Return the [X, Y] coordinate for the center point of the cell that contains the specified text.  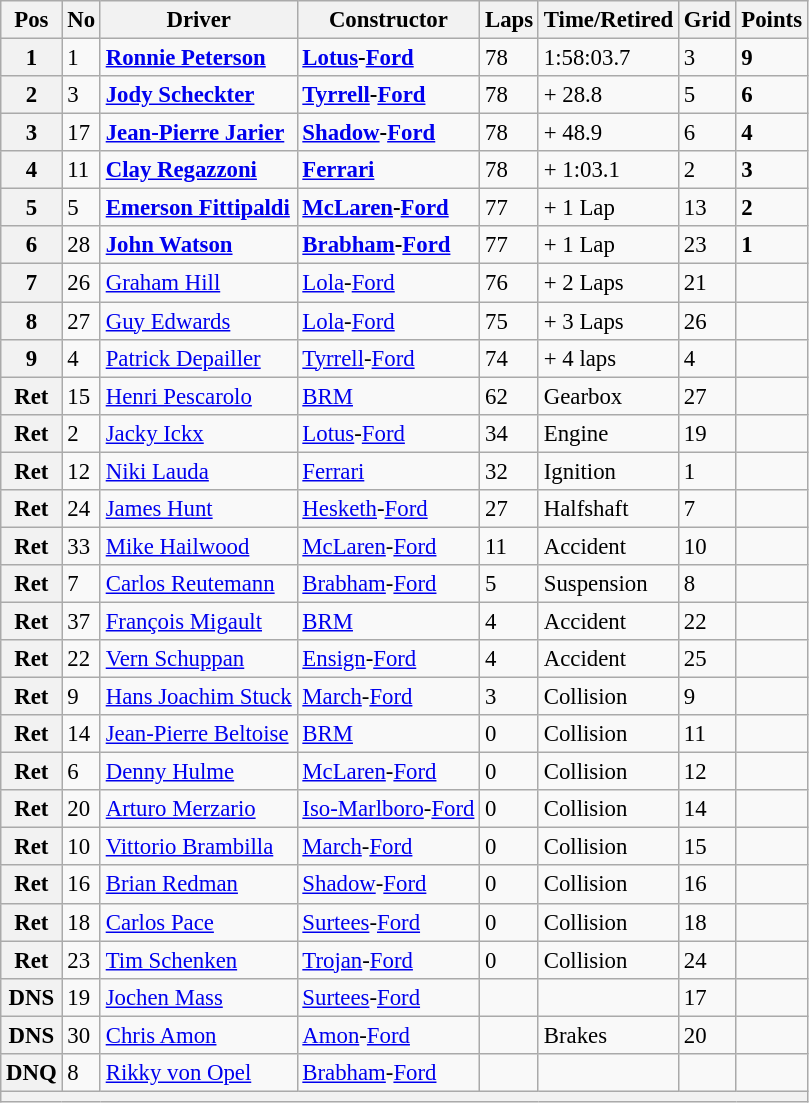
Constructor [388, 20]
Jochen Mass [198, 997]
Engine [608, 433]
13 [708, 208]
+ 2 Laps [608, 283]
32 [510, 471]
François Migault [198, 621]
Jody Scheckter [198, 95]
Driver [198, 20]
Trojan-Ford [388, 960]
+ 3 Laps [608, 321]
Arturo Merzario [198, 809]
Mike Hailwood [198, 546]
37 [81, 621]
Guy Edwards [198, 321]
John Watson [198, 245]
Laps [510, 20]
+ 4 laps [608, 358]
Patrick Depailler [198, 358]
Pos [32, 20]
Graham Hill [198, 283]
Carlos Reutemann [198, 584]
Brakes [608, 1035]
Brian Redman [198, 885]
No [81, 20]
Ronnie Peterson [198, 58]
34 [510, 433]
Ensign-Ford [388, 659]
Clay Regazzoni [198, 170]
Jean-Pierre Jarier [198, 133]
Amon-Ford [388, 1035]
30 [81, 1035]
+ 28.8 [608, 95]
Iso-Marlboro-Ford [388, 809]
28 [81, 245]
DNQ [32, 1073]
75 [510, 321]
Suspension [608, 584]
Denny Hulme [198, 772]
25 [708, 659]
Jacky Ickx [198, 433]
+ 48.9 [608, 133]
Hesketh-Ford [388, 509]
62 [510, 396]
Henri Pescarolo [198, 396]
Jean-Pierre Beltoise [198, 734]
76 [510, 283]
74 [510, 358]
Time/Retired [608, 20]
Ignition [608, 471]
Rikky von Opel [198, 1073]
James Hunt [198, 509]
Tim Schenken [198, 960]
Vittorio Brambilla [198, 847]
Chris Amon [198, 1035]
Gearbox [608, 396]
Halfshaft [608, 509]
21 [708, 283]
Niki Lauda [198, 471]
Carlos Pace [198, 922]
Hans Joachim Stuck [198, 697]
Vern Schuppan [198, 659]
Points [772, 20]
Emerson Fittipaldi [198, 208]
+ 1:03.1 [608, 170]
Grid [708, 20]
33 [81, 546]
1:58:03.7 [608, 58]
